Scan for the cell matching the given text and deliver its [x, y] coordinate at center. 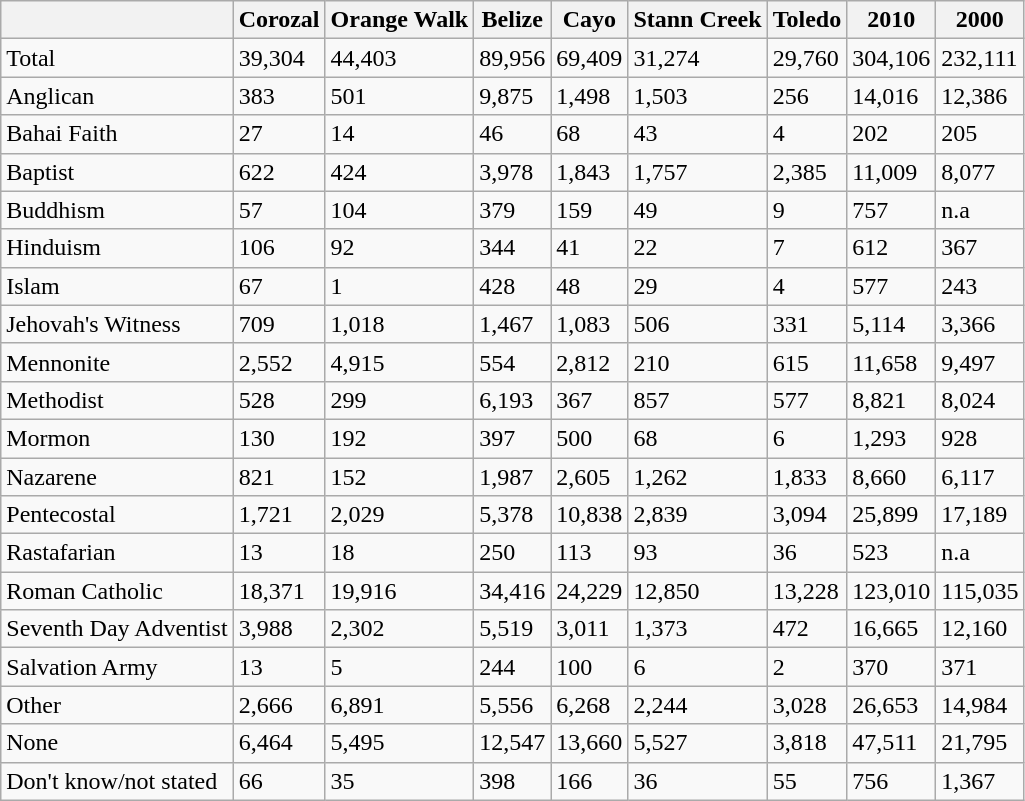
5,519 [512, 629]
22 [698, 248]
18 [400, 553]
104 [400, 210]
5,556 [512, 705]
331 [807, 324]
26,653 [892, 705]
2 [807, 667]
12,386 [980, 96]
428 [512, 286]
166 [590, 781]
500 [590, 438]
34,416 [512, 591]
Baptist [117, 172]
192 [400, 438]
152 [400, 477]
25,899 [892, 515]
5 [400, 667]
49 [698, 210]
8,821 [892, 400]
10,838 [590, 515]
7 [807, 248]
6,891 [400, 705]
Belize [512, 20]
5,378 [512, 515]
244 [512, 667]
Stann Creek [698, 20]
Cayo [590, 20]
397 [512, 438]
756 [892, 781]
Don't know/not stated [117, 781]
None [117, 743]
Other [117, 705]
Nazarene [117, 477]
857 [698, 400]
Corozal [279, 20]
67 [279, 286]
18,371 [279, 591]
2,666 [279, 705]
16,665 [892, 629]
2,552 [279, 362]
6,268 [590, 705]
6,193 [512, 400]
6,464 [279, 743]
12,160 [980, 629]
821 [279, 477]
5,495 [400, 743]
57 [279, 210]
Anglican [117, 96]
46 [512, 134]
3,818 [807, 743]
344 [512, 248]
383 [279, 96]
1,367 [980, 781]
55 [807, 781]
5,114 [892, 324]
27 [279, 134]
523 [892, 553]
Bahai Faith [117, 134]
Pentecostal [117, 515]
379 [512, 210]
159 [590, 210]
13,660 [590, 743]
44,403 [400, 58]
3,978 [512, 172]
2000 [980, 20]
304,106 [892, 58]
256 [807, 96]
9,875 [512, 96]
205 [980, 134]
69,409 [590, 58]
622 [279, 172]
14,016 [892, 96]
29 [698, 286]
928 [980, 438]
1,757 [698, 172]
Toledo [807, 20]
5,527 [698, 743]
89,956 [512, 58]
1,467 [512, 324]
8,660 [892, 477]
2,812 [590, 362]
1 [400, 286]
6,117 [980, 477]
2,839 [698, 515]
3,094 [807, 515]
371 [980, 667]
243 [980, 286]
528 [279, 400]
Buddhism [117, 210]
Roman Catholic [117, 591]
41 [590, 248]
1,293 [892, 438]
Salvation Army [117, 667]
1,083 [590, 324]
12,850 [698, 591]
8,077 [980, 172]
11,658 [892, 362]
113 [590, 553]
Seventh Day Adventist [117, 629]
123,010 [892, 591]
Jehovah's Witness [117, 324]
Islam [117, 286]
29,760 [807, 58]
1,987 [512, 477]
1,503 [698, 96]
250 [512, 553]
93 [698, 553]
19,916 [400, 591]
9,497 [980, 362]
8,024 [980, 400]
2,605 [590, 477]
13,228 [807, 591]
3,988 [279, 629]
506 [698, 324]
47,511 [892, 743]
Orange Walk [400, 20]
1,833 [807, 477]
39,304 [279, 58]
43 [698, 134]
1,373 [698, 629]
35 [400, 781]
106 [279, 248]
424 [400, 172]
757 [892, 210]
21,795 [980, 743]
100 [590, 667]
709 [279, 324]
501 [400, 96]
1,018 [400, 324]
66 [279, 781]
472 [807, 629]
Mennonite [117, 362]
210 [698, 362]
612 [892, 248]
48 [590, 286]
554 [512, 362]
12,547 [512, 743]
3,028 [807, 705]
370 [892, 667]
202 [892, 134]
299 [400, 400]
11,009 [892, 172]
17,189 [980, 515]
14,984 [980, 705]
3,011 [590, 629]
2,029 [400, 515]
Hinduism [117, 248]
3,366 [980, 324]
31,274 [698, 58]
1,843 [590, 172]
Methodist [117, 400]
130 [279, 438]
1,498 [590, 96]
1,721 [279, 515]
14 [400, 134]
Rastafarian [117, 553]
615 [807, 362]
232,111 [980, 58]
Mormon [117, 438]
Total [117, 58]
24,229 [590, 591]
2,385 [807, 172]
2010 [892, 20]
115,035 [980, 591]
92 [400, 248]
4,915 [400, 362]
2,244 [698, 705]
1,262 [698, 477]
2,302 [400, 629]
398 [512, 781]
9 [807, 210]
